Locate the cell with the specified text and output its [x, y] center coordinate. 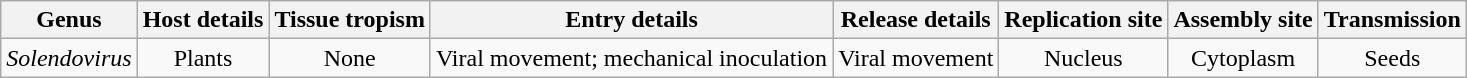
Genus [69, 20]
Seeds [1392, 58]
Nucleus [1084, 58]
Viral movement [916, 58]
Release details [916, 20]
Assembly site [1243, 20]
Replication site [1084, 20]
Transmission [1392, 20]
Plants [203, 58]
Entry details [631, 20]
Viral movement; mechanical inoculation [631, 58]
Solendovirus [69, 58]
None [350, 58]
Host details [203, 20]
Tissue tropism [350, 20]
Cytoplasm [1243, 58]
